For the text-containing cell, return its midpoint in [X, Y] coordinate format. 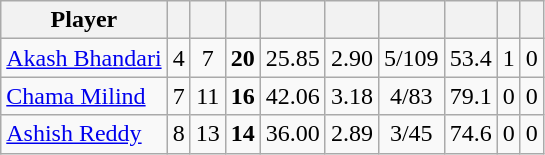
2.90 [352, 58]
36.00 [292, 134]
53.4 [470, 58]
Player [84, 20]
4 [178, 58]
13 [208, 134]
Akash Bhandari [84, 58]
5/109 [411, 58]
11 [208, 96]
Ashish Reddy [84, 134]
14 [242, 134]
8 [178, 134]
Chama Milind [84, 96]
4/83 [411, 96]
3/45 [411, 134]
25.85 [292, 58]
3.18 [352, 96]
2.89 [352, 134]
74.6 [470, 134]
1 [508, 58]
42.06 [292, 96]
20 [242, 58]
79.1 [470, 96]
16 [242, 96]
